Identify which cell holds the provided text, then report its [X, Y] central coordinate. 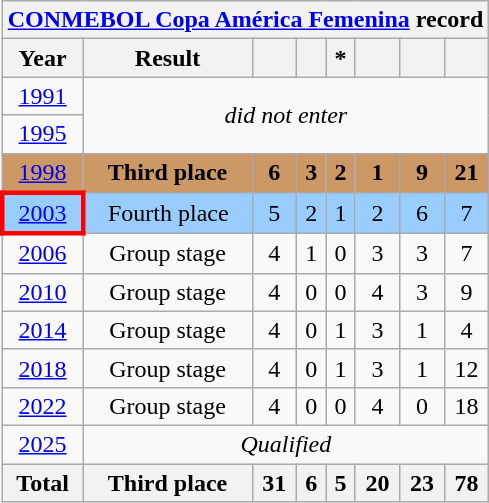
Year [42, 58]
1995 [42, 134]
78 [466, 483]
Qualified [286, 444]
2014 [42, 330]
2003 [42, 214]
2010 [42, 292]
2025 [42, 444]
Fourth place [168, 214]
* [340, 58]
Result [168, 58]
31 [274, 483]
2006 [42, 254]
12 [466, 368]
1998 [42, 173]
2022 [42, 406]
23 [422, 483]
20 [378, 483]
1991 [42, 96]
2018 [42, 368]
CONMEBOL Copa América Femenina record [246, 20]
21 [466, 173]
did not enter [286, 115]
18 [466, 406]
Total [42, 483]
